Output the [x, y] coordinate of the center of the cell containing the given text.  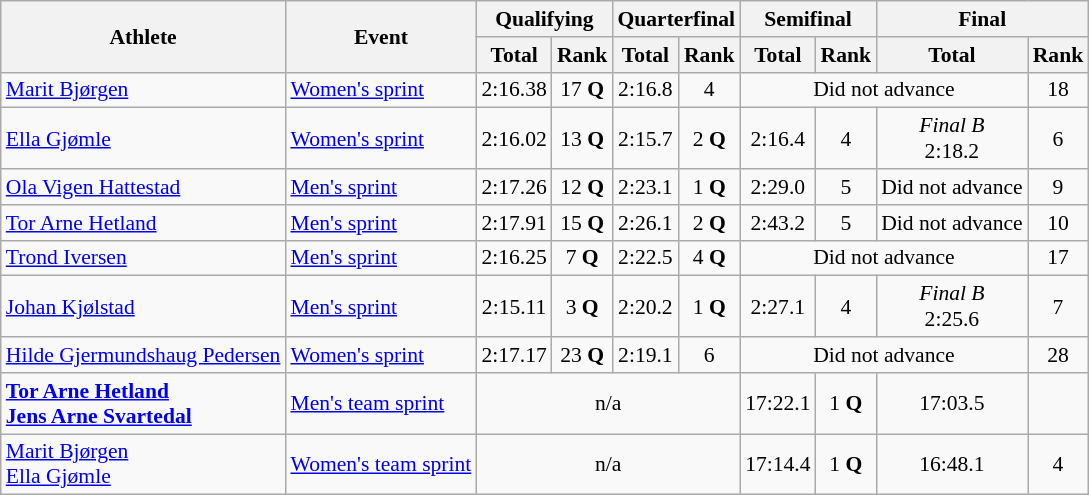
2:20.2 [645, 306]
9 [1058, 187]
2:16.4 [778, 138]
Tor Arne Hetland [144, 223]
2:17.91 [514, 223]
23 Q [582, 355]
2:43.2 [778, 223]
2:16.8 [645, 90]
12 Q [582, 187]
17 Q [582, 90]
2:16.25 [514, 258]
10 [1058, 223]
15 Q [582, 223]
4 Q [709, 258]
2:29.0 [778, 187]
Hilde Gjermundshaug Pedersen [144, 355]
Women's team sprint [380, 464]
Quarterfinal [676, 19]
Qualifying [544, 19]
2:26.1 [645, 223]
17:14.4 [778, 464]
Tor Arne HetlandJens Arne Svartedal [144, 404]
2:15.11 [514, 306]
Event [380, 36]
Final B2:25.6 [952, 306]
2:16.38 [514, 90]
Final B2:18.2 [952, 138]
7 [1058, 306]
2:17.17 [514, 355]
3 Q [582, 306]
17:22.1 [778, 404]
2:15.7 [645, 138]
Ola Vigen Hattestad [144, 187]
Marit Bjørgen [144, 90]
Athlete [144, 36]
16:48.1 [952, 464]
17:03.5 [952, 404]
Marit BjørgenElla Gjømle [144, 464]
17 [1058, 258]
28 [1058, 355]
Final [982, 19]
Men's team sprint [380, 404]
18 [1058, 90]
13 Q [582, 138]
7 Q [582, 258]
Ella Gjømle [144, 138]
2:16.02 [514, 138]
Johan Kjølstad [144, 306]
2:22.5 [645, 258]
Semifinal [808, 19]
2:19.1 [645, 355]
2:17.26 [514, 187]
Trond Iversen [144, 258]
2:27.1 [778, 306]
2:23.1 [645, 187]
